Detect which cell encompasses the target text, then output its (X, Y) center coordinate. 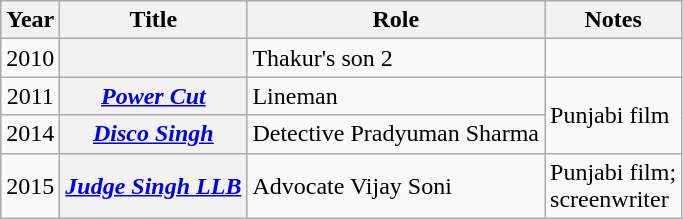
Punjabi film; screenwriter (614, 186)
Judge Singh LLB (154, 186)
Lineman (396, 96)
Notes (614, 20)
Advocate Vijay Soni (396, 186)
Year (30, 20)
Detective Pradyuman Sharma (396, 134)
Thakur's son 2 (396, 58)
Power Cut (154, 96)
Role (396, 20)
2015 (30, 186)
Punjabi film (614, 115)
Title (154, 20)
Disco Singh (154, 134)
2010 (30, 58)
2011 (30, 96)
2014 (30, 134)
